Capture the cell that displays the provided text and extract its (X, Y) central coordinate. 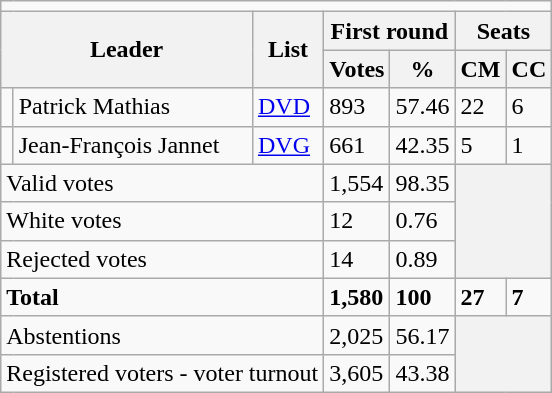
893 (357, 107)
% (422, 69)
List (288, 50)
27 (480, 297)
Votes (357, 69)
Abstentions (162, 335)
First round (390, 31)
DVG (288, 145)
1 (529, 145)
22 (480, 107)
2,025 (357, 335)
7 (529, 297)
5 (480, 145)
Patrick Mathias (132, 107)
100 (422, 297)
CM (480, 69)
43.38 (422, 373)
12 (357, 221)
CC (529, 69)
Valid votes (162, 183)
Registered voters - voter turnout (162, 373)
DVD (288, 107)
42.35 (422, 145)
Seats (504, 31)
White votes (162, 221)
Rejected votes (162, 259)
3,605 (357, 373)
1,554 (357, 183)
0.76 (422, 221)
6 (529, 107)
14 (357, 259)
661 (357, 145)
Leader (127, 50)
98.35 (422, 183)
0.89 (422, 259)
1,580 (357, 297)
57.46 (422, 107)
Jean-François Jannet (132, 145)
Total (162, 297)
56.17 (422, 335)
